Return [X, Y] of the center of cell containing provided text 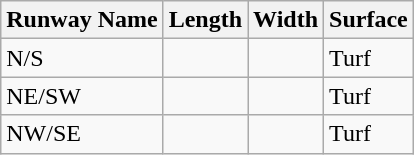
NW/SE [82, 134]
N/S [82, 58]
Length [205, 20]
Runway Name [82, 20]
NE/SW [82, 96]
Surface [369, 20]
Width [286, 20]
